Determine the [X, Y] coordinate at the center of the cell enclosing the given text.  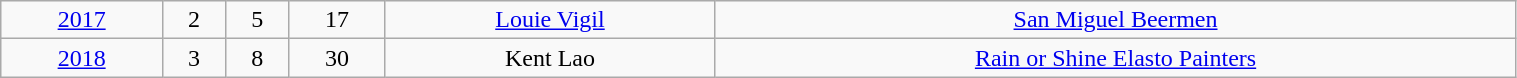
2018 [82, 58]
Louie Vigil [550, 20]
5 [258, 20]
3 [194, 58]
17 [337, 20]
Kent Lao [550, 58]
2 [194, 20]
2017 [82, 20]
30 [337, 58]
San Miguel Beermen [1116, 20]
8 [258, 58]
Rain or Shine Elasto Painters [1116, 58]
